Scan for the cell matching the given text and deliver its [x, y] coordinate at center. 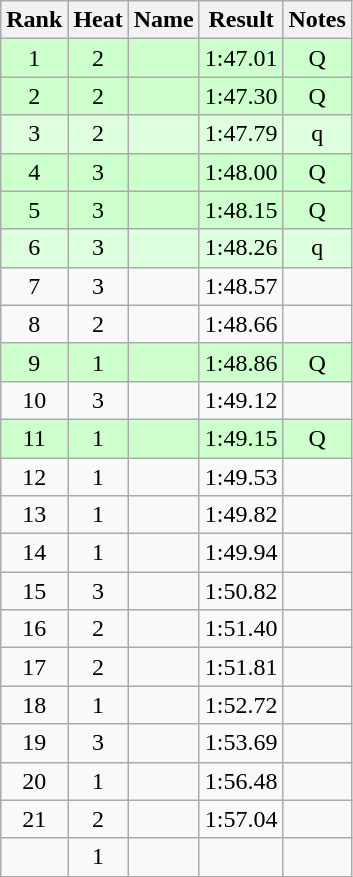
1:49.82 [241, 515]
Rank [34, 20]
1:48.57 [241, 286]
1:53.69 [241, 743]
1:48.86 [241, 362]
1:49.53 [241, 477]
1:56.48 [241, 781]
5 [34, 210]
13 [34, 515]
7 [34, 286]
19 [34, 743]
Result [241, 20]
Heat [98, 20]
1:57.04 [241, 819]
Notes [317, 20]
1:47.01 [241, 58]
16 [34, 629]
9 [34, 362]
1:50.82 [241, 591]
11 [34, 438]
1:48.26 [241, 248]
1:47.30 [241, 96]
1:48.66 [241, 324]
15 [34, 591]
1:49.15 [241, 438]
20 [34, 781]
17 [34, 667]
10 [34, 400]
14 [34, 553]
1:47.79 [241, 134]
1:49.94 [241, 553]
1:51.40 [241, 629]
1:48.00 [241, 172]
1:51.81 [241, 667]
18 [34, 705]
1:48.15 [241, 210]
12 [34, 477]
Name [164, 20]
21 [34, 819]
1:49.12 [241, 400]
6 [34, 248]
4 [34, 172]
1:52.72 [241, 705]
8 [34, 324]
